Pinpoint the cell where the given text exists, returning its (x, y) midpoint coordinate. 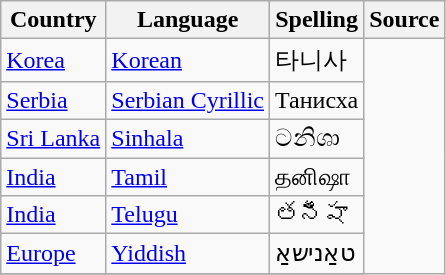
Tamil (188, 177)
Language (188, 20)
Europe (54, 254)
తనీషా (317, 215)
ටනිශා (317, 138)
Telugu (188, 215)
Spelling (317, 20)
Sinhala (188, 138)
தனிஷா (317, 177)
Танисха (317, 100)
타니사 (317, 60)
Sri Lanka (54, 138)
Korea (54, 60)
Country (54, 20)
Serbian Cyrillic (188, 100)
טאַנישאַ (317, 254)
Korean (188, 60)
Serbia (54, 100)
Yiddish (188, 254)
Source (404, 20)
